From the cell containing the given text, extract its center point as [x, y] coordinate. 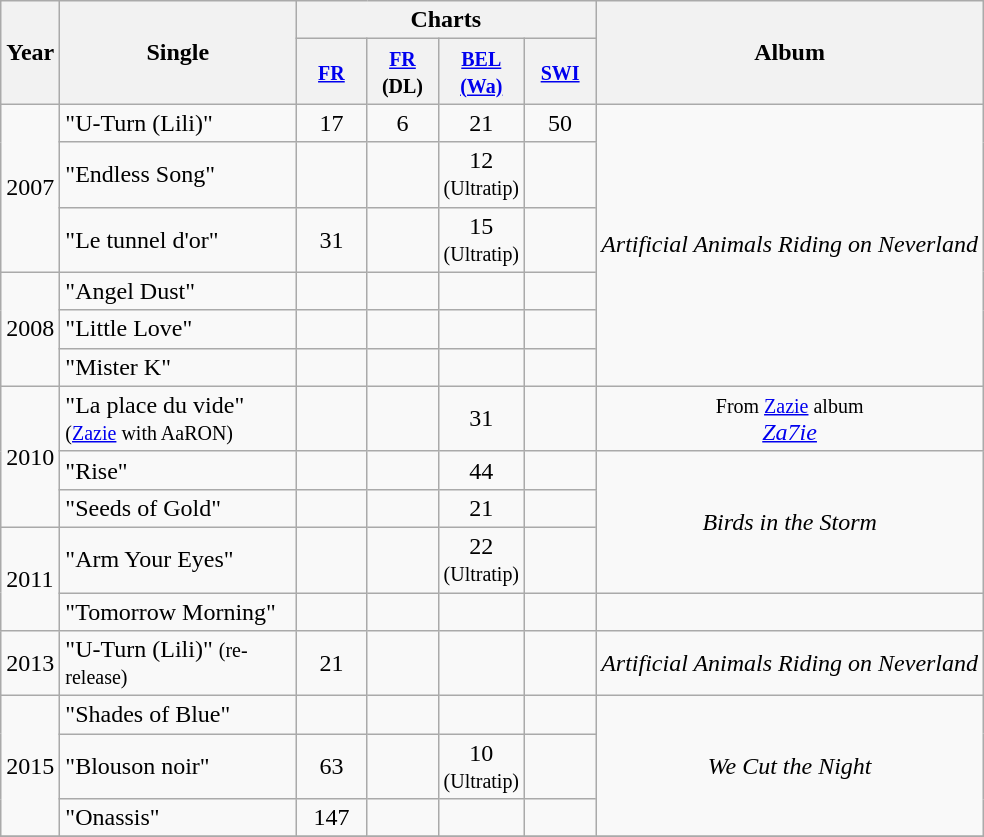
We Cut the Night [790, 766]
2008 [30, 329]
"Mister K" [178, 367]
BEL(Wa) [482, 72]
15(Ultratip) [482, 240]
Birds in the Storm [790, 522]
FR [332, 72]
"U-Turn (Lili)" [178, 123]
Album [790, 52]
2007 [30, 188]
"Little Love" [178, 329]
"Seeds of Gold" [178, 508]
12(Ultratip) [482, 174]
From Zazie album Za7ie [790, 418]
"Onassis" [178, 818]
10(Ultratip) [482, 766]
44 [482, 470]
22(Ultratip) [482, 560]
2011 [30, 578]
"Angel Dust" [178, 291]
"Tomorrow Morning" [178, 611]
147 [332, 818]
SWI [560, 72]
"Arm Your Eyes" [178, 560]
"U-Turn (Lili)" (re-release) [178, 664]
Charts [446, 20]
"Blouson noir" [178, 766]
"Shades of Blue" [178, 715]
2015 [30, 766]
Year [30, 52]
"Rise" [178, 470]
"Le tunnel d'or" [178, 240]
6 [402, 123]
2013 [30, 664]
FR (DL) [402, 72]
Single [178, 52]
63 [332, 766]
"La place du vide" (Zazie with AaRON) [178, 418]
50 [560, 123]
"Endless Song" [178, 174]
17 [332, 123]
2010 [30, 456]
